Locate the cell with the specified text and output its (x, y) center coordinate. 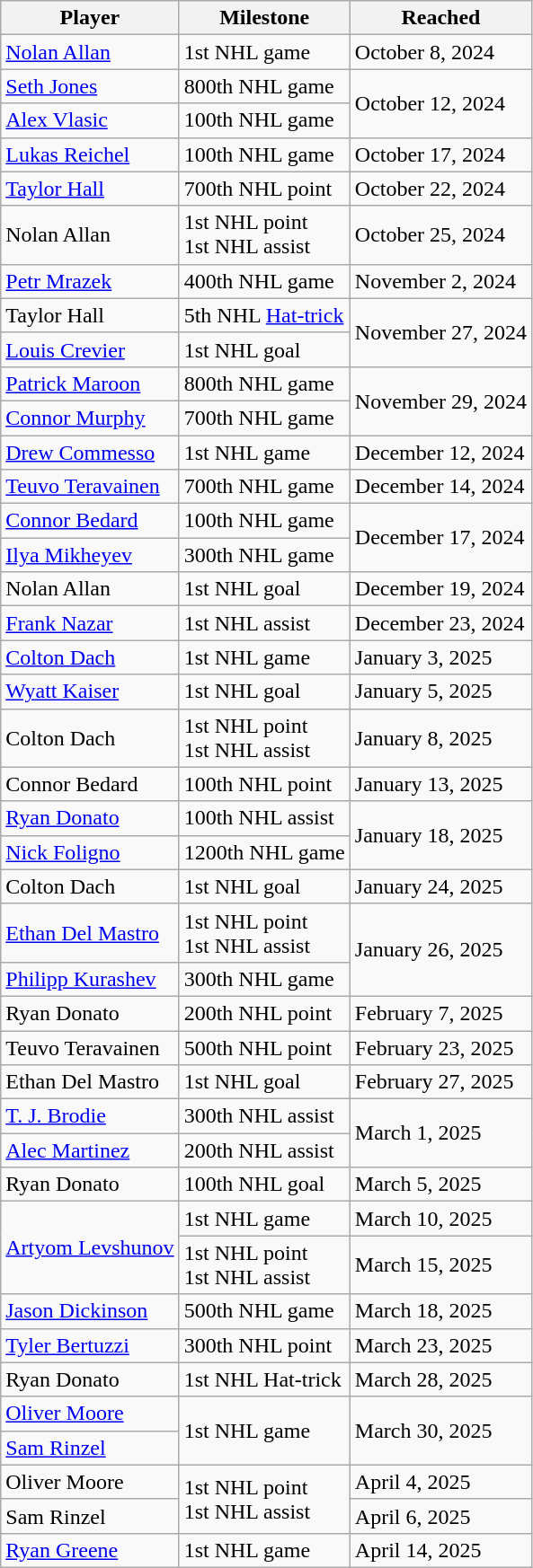
Patrick Maroon (90, 383)
February 27, 2025 (440, 1082)
November 27, 2024 (440, 332)
Seth Jones (90, 86)
Jason Dickinson (90, 1311)
March 15, 2025 (440, 1264)
1st NHL Hat-trick (264, 1379)
Nick Foligno (90, 852)
1st NHL assist (264, 623)
200th NHL assist (264, 1150)
October 25, 2024 (440, 235)
Tyler Bertuzzi (90, 1345)
100th NHL assist (264, 818)
100th NHL point (264, 784)
March 18, 2025 (440, 1311)
December 17, 2024 (440, 538)
Reached (440, 18)
March 30, 2025 (440, 1431)
200th NHL point (264, 1013)
October 12, 2024 (440, 103)
November 2, 2024 (440, 281)
Drew Commesso (90, 452)
January 8, 2025 (440, 738)
T. J. Brodie (90, 1116)
March 5, 2025 (440, 1185)
Louis Crevier (90, 349)
March 28, 2025 (440, 1379)
January 18, 2025 (440, 835)
Ilya Mikheyev (90, 555)
December 19, 2024 (440, 589)
November 29, 2024 (440, 401)
Alec Martinez (90, 1150)
February 23, 2025 (440, 1048)
October 8, 2024 (440, 52)
December 12, 2024 (440, 452)
December 23, 2024 (440, 623)
March 23, 2025 (440, 1345)
Alex Vlasic (90, 120)
400th NHL game (264, 281)
Wyatt Kaiser (90, 692)
January 3, 2025 (440, 657)
February 7, 2025 (440, 1013)
January 13, 2025 (440, 784)
Player (90, 18)
Connor Murphy (90, 418)
700th NHL point (264, 189)
Philipp Kurashev (90, 979)
100th NHL goal (264, 1185)
March 10, 2025 (440, 1219)
300th NHL assist (264, 1116)
500th NHL point (264, 1048)
Ryan Greene (90, 1550)
April 14, 2025 (440, 1550)
Milestone (264, 18)
300th NHL point (264, 1345)
April 6, 2025 (440, 1516)
March 1, 2025 (440, 1133)
Petr Mrazek (90, 281)
500th NHL game (264, 1311)
1200th NHL game (264, 852)
October 22, 2024 (440, 189)
October 17, 2024 (440, 154)
Artyom Levshunov (90, 1248)
January 24, 2025 (440, 886)
December 14, 2024 (440, 487)
April 4, 2025 (440, 1482)
January 26, 2025 (440, 950)
January 5, 2025 (440, 692)
Frank Nazar (90, 623)
5th NHL Hat-trick (264, 315)
Lukas Reichel (90, 154)
